Scan for the cell matching the given text and deliver its (X, Y) coordinate at center. 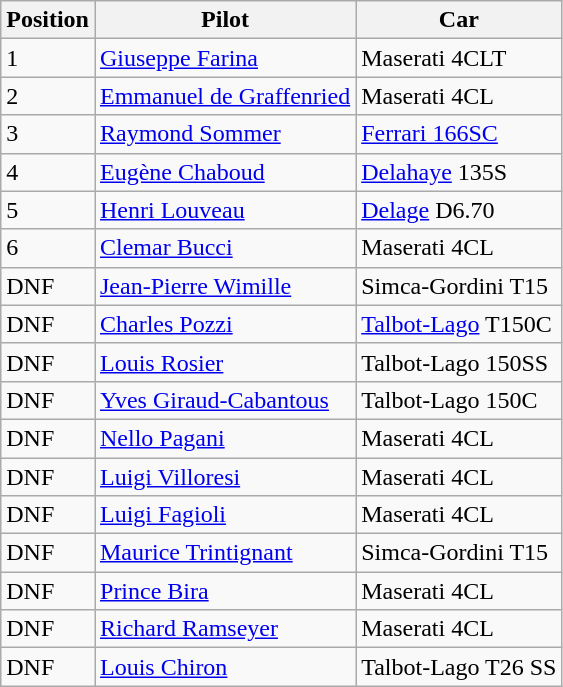
Delahaye 135S (459, 172)
Delage D6.70 (459, 210)
Talbot-Lago 150C (459, 400)
3 (48, 134)
Talbot-Lago T26 SS (459, 667)
Prince Bira (224, 591)
Charles Pozzi (224, 324)
5 (48, 210)
Talbot-Lago T150C (459, 324)
4 (48, 172)
Emmanuel de Graffenried (224, 96)
Car (459, 20)
Ferrari 166SC (459, 134)
Position (48, 20)
Maurice Trintignant (224, 553)
6 (48, 248)
2 (48, 96)
Giuseppe Farina (224, 58)
Louis Chiron (224, 667)
Henri Louveau (224, 210)
Richard Ramseyer (224, 629)
Maserati 4CLT (459, 58)
Eugène Chaboud (224, 172)
Clemar Bucci (224, 248)
Louis Rosier (224, 362)
Nello Pagani (224, 438)
Jean-Pierre Wimille (224, 286)
Raymond Sommer (224, 134)
Yves Giraud-Cabantous (224, 400)
Luigi Villoresi (224, 477)
Luigi Fagioli (224, 515)
Talbot-Lago 150SS (459, 362)
1 (48, 58)
Pilot (224, 20)
